Output the [X, Y] coordinate of the center of the cell containing the given text.  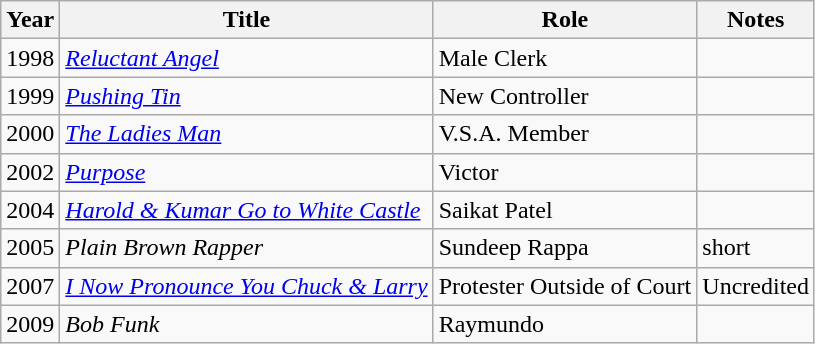
V.S.A. Member [565, 134]
2002 [30, 172]
2007 [30, 286]
2000 [30, 134]
Purpose [246, 172]
Notes [756, 20]
Saikat Patel [565, 210]
Bob Funk [246, 324]
The Ladies Man [246, 134]
Sundeep Rappa [565, 248]
Protester Outside of Court [565, 286]
Reluctant Angel [246, 58]
Plain Brown Rapper [246, 248]
Title [246, 20]
2009 [30, 324]
I Now Pronounce You Chuck & Larry [246, 286]
Victor [565, 172]
Uncredited [756, 286]
New Controller [565, 96]
Harold & Kumar Go to White Castle [246, 210]
2004 [30, 210]
Pushing Tin [246, 96]
short [756, 248]
Role [565, 20]
1998 [30, 58]
2005 [30, 248]
Raymundo [565, 324]
Male Clerk [565, 58]
1999 [30, 96]
Year [30, 20]
